Provide the (X, Y) coordinate of the cell's center where the given text is located.  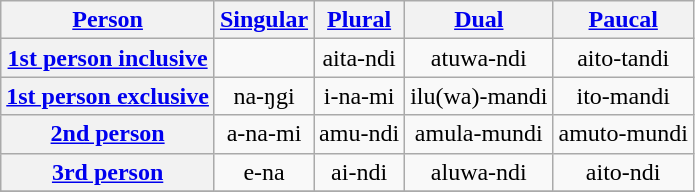
3rd person (108, 172)
ito-mandi (623, 96)
Plural (360, 20)
ai-ndi (360, 172)
aluwa-ndi (479, 172)
i-na-mi (360, 96)
atuwa-ndi (479, 58)
ilu(wa)-mandi (479, 96)
2nd person (108, 134)
aito-ndi (623, 172)
a-na-mi (264, 134)
Person (108, 20)
na-ŋgi (264, 96)
Dual (479, 20)
1st person inclusive (108, 58)
aita-ndi (360, 58)
1st person exclusive (108, 96)
amula-mundi (479, 134)
amu-ndi (360, 134)
aito-tandi (623, 58)
e-na (264, 172)
Singular (264, 20)
amuto-mundi (623, 134)
Paucal (623, 20)
